Extract the [X, Y] coordinate from the center of the cell holding the provided text.  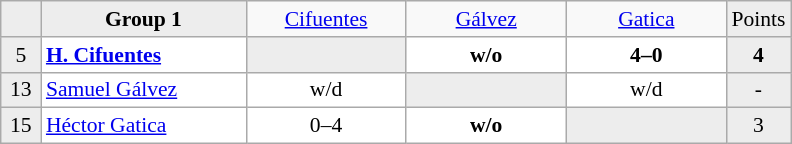
15 [21, 126]
4–0 [646, 55]
3 [758, 126]
13 [21, 90]
Héctor Gatica [144, 126]
Samuel Gálvez [144, 90]
4 [758, 55]
Gálvez [486, 19]
- [758, 90]
Points [758, 19]
0–4 [326, 126]
Group 1 [144, 19]
5 [21, 55]
Gatica [646, 19]
H. Cifuentes [144, 55]
Cifuentes [326, 19]
